Provide the (x, y) coordinate of the cell's center where the given text is located.  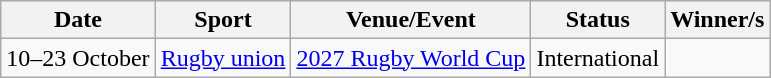
10–23 October (78, 58)
2027 Rugby World Cup (411, 58)
Venue/Event (411, 20)
Sport (223, 20)
International (598, 58)
Date (78, 20)
Winner/s (718, 20)
Status (598, 20)
Rugby union (223, 58)
